Output the [x, y] coordinate of the center of the cell containing the given text.  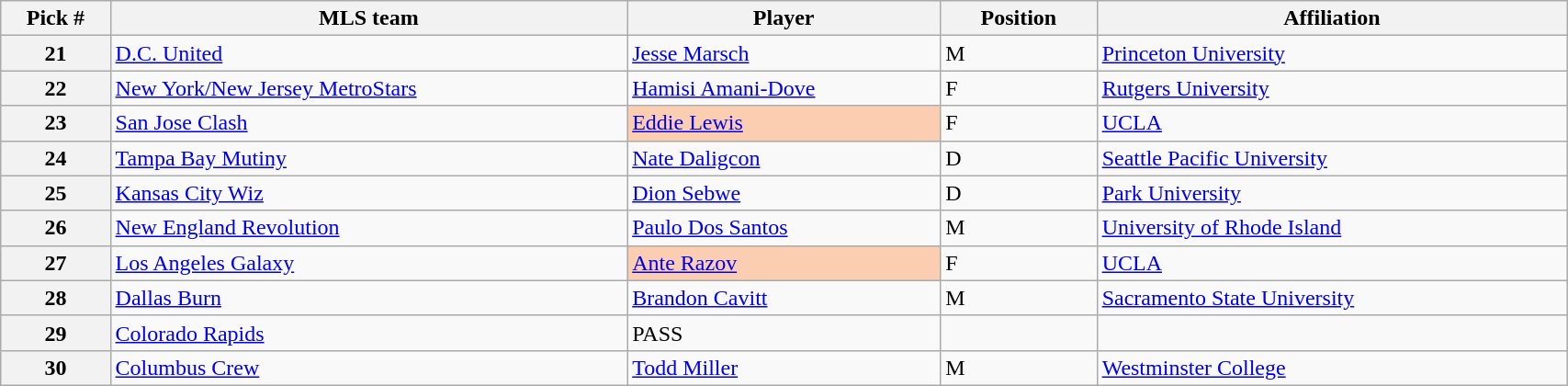
Rutgers University [1332, 88]
New England Revolution [369, 228]
San Jose Clash [369, 123]
28 [55, 298]
Dallas Burn [369, 298]
21 [55, 53]
Pick # [55, 18]
26 [55, 228]
27 [55, 263]
Columbus Crew [369, 368]
Los Angeles Galaxy [369, 263]
Kansas City Wiz [369, 193]
Westminster College [1332, 368]
Player [784, 18]
30 [55, 368]
Nate Daligcon [784, 158]
Princeton University [1332, 53]
Tampa Bay Mutiny [369, 158]
Paulo Dos Santos [784, 228]
New York/New Jersey MetroStars [369, 88]
Brandon Cavitt [784, 298]
Ante Razov [784, 263]
25 [55, 193]
Colorado Rapids [369, 333]
Dion Sebwe [784, 193]
PASS [784, 333]
Sacramento State University [1332, 298]
24 [55, 158]
D.C. United [369, 53]
MLS team [369, 18]
Seattle Pacific University [1332, 158]
29 [55, 333]
University of Rhode Island [1332, 228]
Eddie Lewis [784, 123]
Park University [1332, 193]
Affiliation [1332, 18]
Position [1019, 18]
Hamisi Amani-Dove [784, 88]
Todd Miller [784, 368]
Jesse Marsch [784, 53]
22 [55, 88]
23 [55, 123]
